Identify which cell holds the provided text, then report its [X, Y] central coordinate. 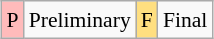
P [13, 20]
Final [186, 20]
Preliminary [80, 20]
F [147, 20]
